Pinpoint the cell where the given text exists, returning its [X, Y] midpoint coordinate. 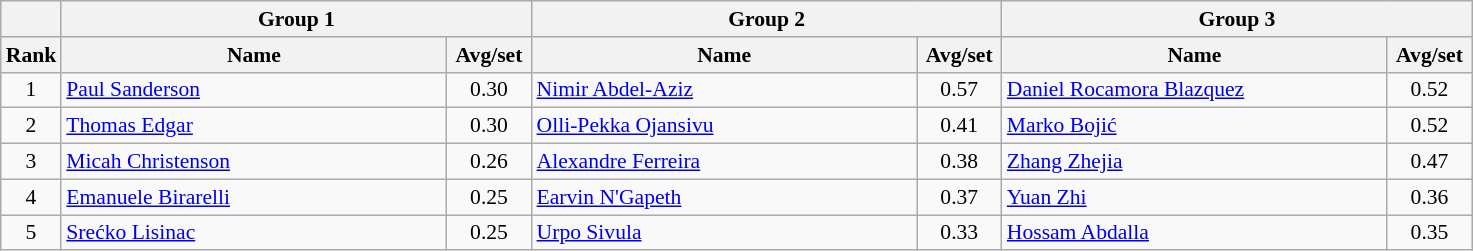
Daniel Rocamora Blazquez [1194, 90]
Thomas Edgar [254, 126]
0.37 [960, 197]
0.38 [960, 162]
Yuan Zhi [1194, 197]
Group 1 [296, 19]
Zhang Zhejia [1194, 162]
0.47 [1430, 162]
Paul Sanderson [254, 90]
0.26 [488, 162]
5 [32, 233]
Hossam Abdalla [1194, 233]
0.36 [1430, 197]
Micah Christenson [254, 162]
Srećko Lisinac [254, 233]
0.41 [960, 126]
Earvin N'Gapeth [724, 197]
Nimir Abdel-Aziz [724, 90]
Olli-Pekka Ojansivu [724, 126]
Rank [32, 55]
1 [32, 90]
Marko Bojić [1194, 126]
Group 3 [1237, 19]
Emanuele Birarelli [254, 197]
Urpo Sivula [724, 233]
0.33 [960, 233]
3 [32, 162]
4 [32, 197]
Alexandre Ferreira [724, 162]
0.57 [960, 90]
0.35 [1430, 233]
Group 2 [767, 19]
2 [32, 126]
